Extract the (X, Y) coordinate from the center of the cell holding the provided text.  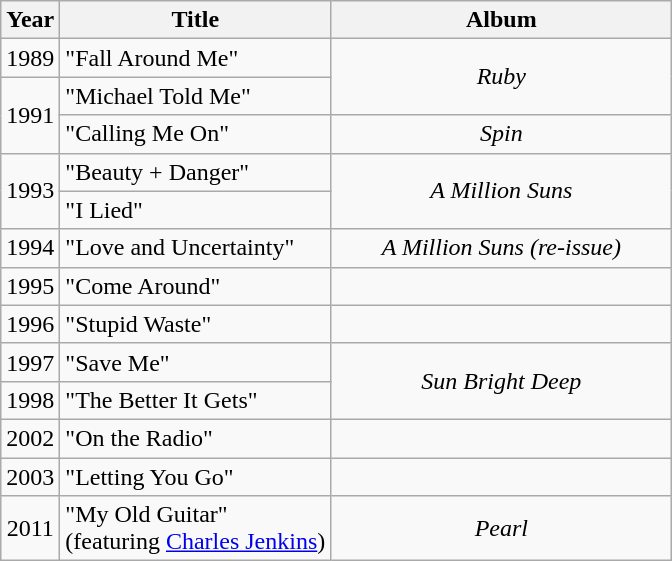
"Calling Me On" (196, 134)
2011 (30, 528)
1995 (30, 286)
"Stupid Waste" (196, 324)
1991 (30, 115)
Pearl (502, 528)
"I Lied" (196, 210)
1994 (30, 248)
Sun Bright Deep (502, 381)
"Letting You Go" (196, 477)
"Love and Uncertainty" (196, 248)
1996 (30, 324)
"My Old Guitar" (featuring Charles Jenkins) (196, 528)
Title (196, 20)
1997 (30, 362)
"Michael Told Me" (196, 96)
2002 (30, 438)
Spin (502, 134)
2003 (30, 477)
"Come Around" (196, 286)
"Save Me" (196, 362)
"Fall Around Me" (196, 58)
1998 (30, 400)
1989 (30, 58)
A Million Suns (502, 191)
Album (502, 20)
"Beauty + Danger" (196, 172)
Year (30, 20)
"On the Radio" (196, 438)
"The Better It Gets" (196, 400)
Ruby (502, 77)
A Million Suns (re-issue) (502, 248)
1993 (30, 191)
